Locate the cell with the specified text and output its [X, Y] center coordinate. 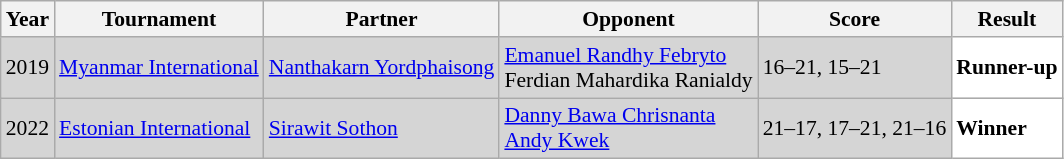
16–21, 15–21 [855, 68]
Sirawit Sothon [382, 128]
Result [1006, 19]
Myanmar International [159, 68]
2019 [28, 68]
Year [28, 19]
Nanthakarn Yordphaisong [382, 68]
Score [855, 19]
Tournament [159, 19]
Emanuel Randhy Febryto Ferdian Mahardika Ranialdy [628, 68]
Estonian International [159, 128]
21–17, 17–21, 21–16 [855, 128]
Runner-up [1006, 68]
Partner [382, 19]
Winner [1006, 128]
Danny Bawa Chrisnanta Andy Kwek [628, 128]
Opponent [628, 19]
2022 [28, 128]
